Detect which cell encompasses the target text, then output its (x, y) center coordinate. 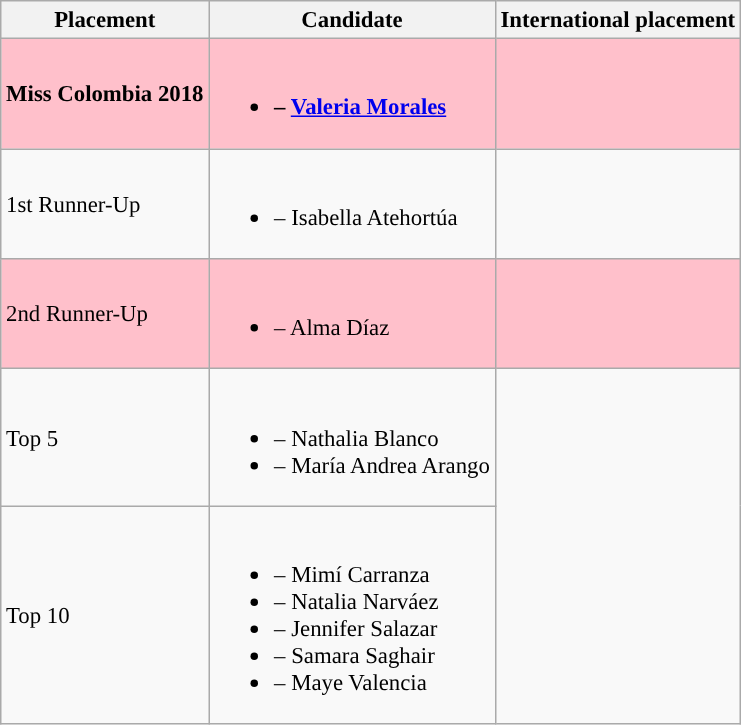
– Mimí Carranza – Natalia Narváez – Jennifer Salazar – Samara Saghair – Maye Valencia (352, 615)
Miss Colombia 2018 (105, 94)
– Alma Díaz (352, 314)
– Isabella Atehortúa (352, 204)
– Valeria Morales (352, 94)
2nd Runner-Up (105, 314)
– Nathalia Blanco – María Andrea Arango (352, 438)
Candidate (352, 20)
International placement (618, 20)
Placement (105, 20)
Top 10 (105, 615)
1st Runner-Up (105, 204)
Top 5 (105, 438)
